Provide the [X, Y] coordinate of the cell's center where the given text is located.  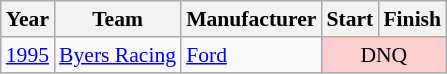
Byers Racing [118, 55]
DNQ [384, 55]
Team [118, 19]
1995 [28, 55]
Finish [412, 19]
Manufacturer [251, 19]
Ford [251, 55]
Start [350, 19]
Year [28, 19]
